Determine the (x, y) coordinate at the center of the cell enclosing the given text.  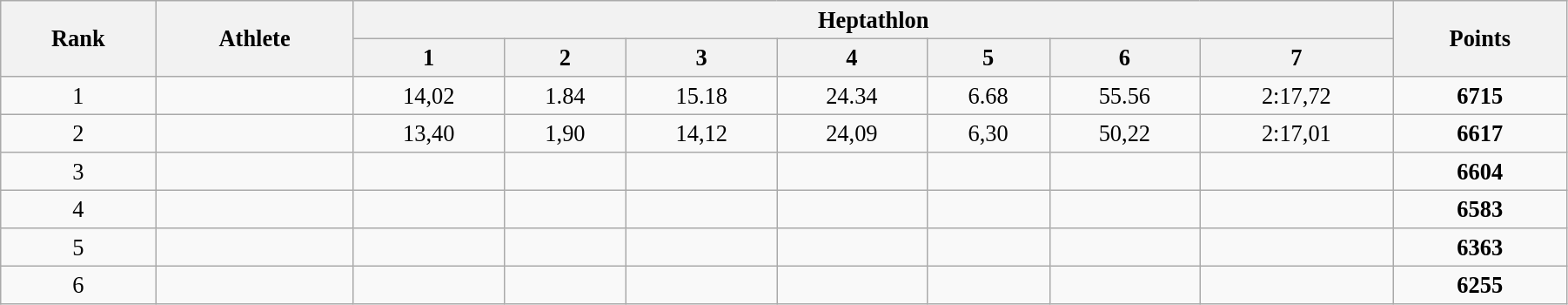
7 (1297, 58)
2:17,72 (1297, 95)
6617 (1479, 133)
Points (1479, 38)
6583 (1479, 209)
2:17,01 (1297, 133)
Rank (78, 38)
6363 (1479, 247)
55.56 (1124, 95)
Heptathlon (874, 19)
6255 (1479, 285)
14,02 (428, 95)
14,12 (701, 133)
13,40 (428, 133)
6.68 (988, 95)
1,90 (566, 133)
6604 (1479, 172)
6,30 (988, 133)
24.34 (853, 95)
Athlete (255, 38)
50,22 (1124, 133)
6715 (1479, 95)
24,09 (853, 133)
15.18 (701, 95)
1.84 (566, 95)
